Scan for the cell matching the given text and deliver its [X, Y] coordinate at center. 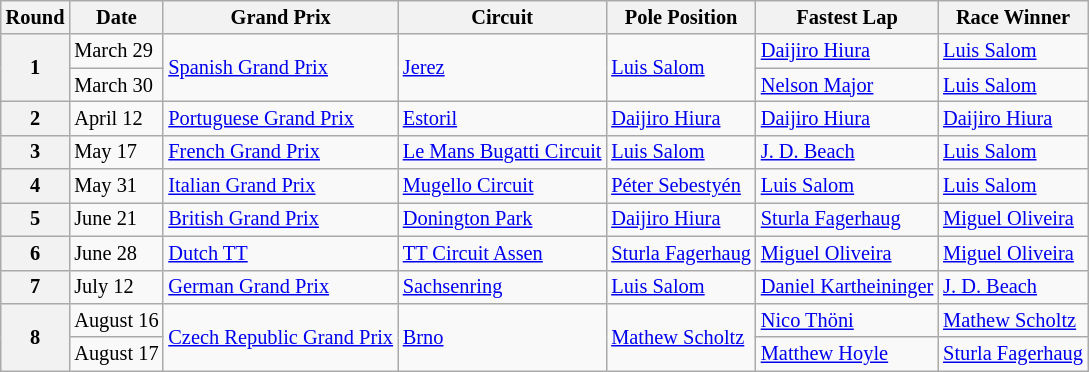
Brno [502, 336]
German Grand Prix [280, 287]
April 12 [116, 118]
Nico Thöni [847, 320]
Italian Grand Prix [280, 186]
July 12 [116, 287]
Estoril [502, 118]
Grand Prix [280, 17]
Fastest Lap [847, 17]
French Grand Prix [280, 152]
June 28 [116, 253]
Le Mans Bugatti Circuit [502, 152]
Mugello Circuit [502, 186]
Round [36, 17]
June 21 [116, 219]
Matthew Hoyle [847, 354]
Sachsenring [502, 287]
May 31 [116, 186]
1 [36, 68]
March 29 [116, 51]
Date [116, 17]
Spanish Grand Prix [280, 68]
Daniel Kartheininger [847, 287]
British Grand Prix [280, 219]
Péter Sebestyén [681, 186]
2 [36, 118]
Pole Position [681, 17]
Circuit [502, 17]
5 [36, 219]
8 [36, 336]
August 16 [116, 320]
March 30 [116, 85]
May 17 [116, 152]
Donington Park [502, 219]
August 17 [116, 354]
6 [36, 253]
4 [36, 186]
7 [36, 287]
Portuguese Grand Prix [280, 118]
Race Winner [1013, 17]
Dutch TT [280, 253]
Czech Republic Grand Prix [280, 336]
Nelson Major [847, 85]
Jerez [502, 68]
TT Circuit Assen [502, 253]
3 [36, 152]
